Return (x, y) of the center of cell containing provided text 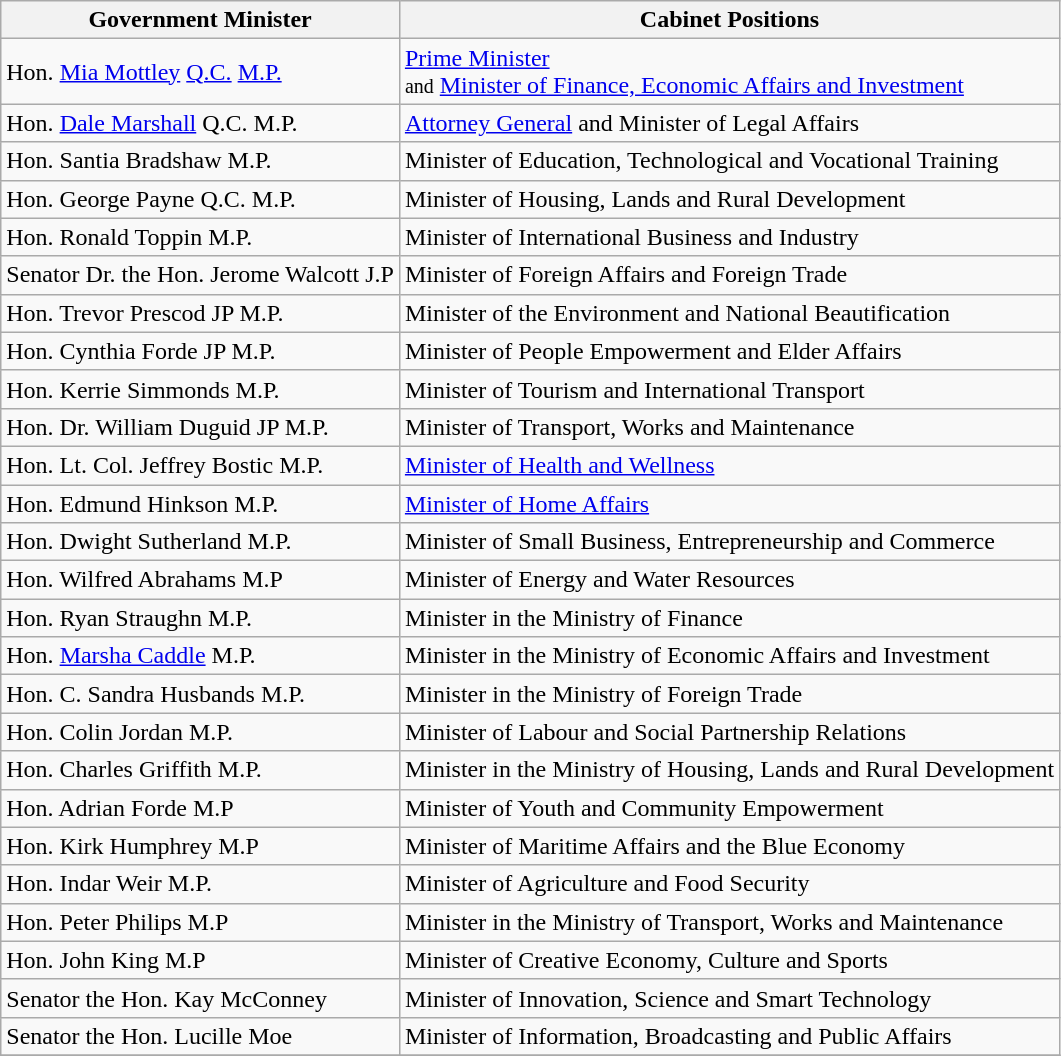
Minister of Foreign Affairs and Foreign Trade (729, 275)
Minister of Creative Economy, Culture and Sports (729, 960)
Hon. Mia Mottley Q.C. M.P. (200, 72)
Minister of Labour and Social Partnership Relations (729, 732)
Hon. C. Sandra Husbands M.P. (200, 694)
Minister of People Empowerment and Elder Affairs (729, 351)
Minister in the Ministry of Finance (729, 618)
Hon. Marsha Caddle M.P. (200, 656)
Senator the Hon. Kay McConney (200, 998)
Hon. Dwight Sutherland M.P. (200, 542)
Hon. Santia Bradshaw M.P. (200, 161)
Minister of Home Affairs (729, 503)
Prime Ministerand Minister of Finance, Economic Affairs and Investment (729, 72)
Minister of International Business and Industry (729, 237)
Minister of Health and Wellness (729, 465)
Hon. Cynthia Forde JP M.P. (200, 351)
Senator the Hon. Lucille Moe (200, 1036)
Minister of Tourism and International Transport (729, 389)
Hon. Colin Jordan M.P. (200, 732)
Minister of Small Business, Entrepreneurship and Commerce (729, 542)
Hon. Peter Philips M.P (200, 922)
Government Minister (200, 20)
Cabinet Positions (729, 20)
Hon. Trevor Prescod JP M.P. (200, 313)
Hon. Charles Griffith M.P. (200, 770)
Hon. Kirk Humphrey M.P (200, 846)
Minister of Transport, Works and Maintenance (729, 427)
Hon. Adrian Forde M.P (200, 808)
Hon. Indar Weir M.P. (200, 884)
Minister in the Ministry of Transport, Works and Maintenance (729, 922)
Hon. Ronald Toppin M.P. (200, 237)
Hon. John King M.P (200, 960)
Minister of Housing, Lands and Rural Development (729, 199)
Hon. Ryan Straughn M.P. (200, 618)
Senator Dr. the Hon. Jerome Walcott J.P (200, 275)
Hon. George Payne Q.C. M.P. (200, 199)
Hon. Dr. William Duguid JP M.P. (200, 427)
Minister of Energy and Water Resources (729, 580)
Minister of Agriculture and Food Security (729, 884)
Hon. Kerrie Simmonds M.P. (200, 389)
Hon. Lt. Col. Jeffrey Bostic M.P. (200, 465)
Minister in the Ministry of Housing, Lands and Rural Development (729, 770)
Hon. Wilfred Abrahams M.P (200, 580)
Hon. Edmund Hinkson M.P. (200, 503)
Minister of the Environment and National Beautification (729, 313)
Minister in the Ministry of Foreign Trade (729, 694)
Minister in the Ministry of Economic Affairs and Investment (729, 656)
Minister of Education, Technological and Vocational Training (729, 161)
Attorney General and Minister of Legal Affairs (729, 123)
Minister of Innovation, Science and Smart Technology (729, 998)
Minister of Youth and Community Empowerment (729, 808)
Minister of Maritime Affairs and the Blue Economy (729, 846)
Minister of Information, Broadcasting and Public Affairs (729, 1036)
Hon. Dale Marshall Q.C. M.P. (200, 123)
